Search for the cell housing the specified text and yield its [X, Y] center coordinate. 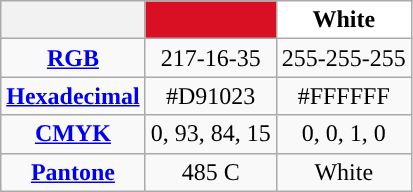
217-16-35 [210, 58]
RGB [73, 58]
CMYK [73, 134]
Pantone [73, 172]
#FFFFFF [344, 96]
0, 0, 1, 0 [344, 134]
Hexadecimal [73, 96]
485 C [210, 172]
0, 93, 84, 15 [210, 134]
#D91023 [210, 96]
255-255-255 [344, 58]
